Extract the (x, y) coordinate from the center of the cell holding the provided text.  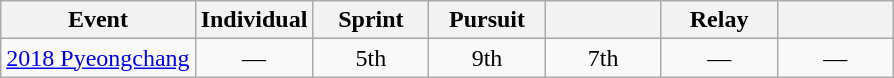
Sprint (371, 20)
Pursuit (487, 20)
Individual (254, 20)
7th (603, 58)
Relay (719, 20)
Event (98, 20)
2018 Pyeongchang (98, 58)
5th (371, 58)
9th (487, 58)
